Search for the cell housing the specified text and yield its (x, y) center coordinate. 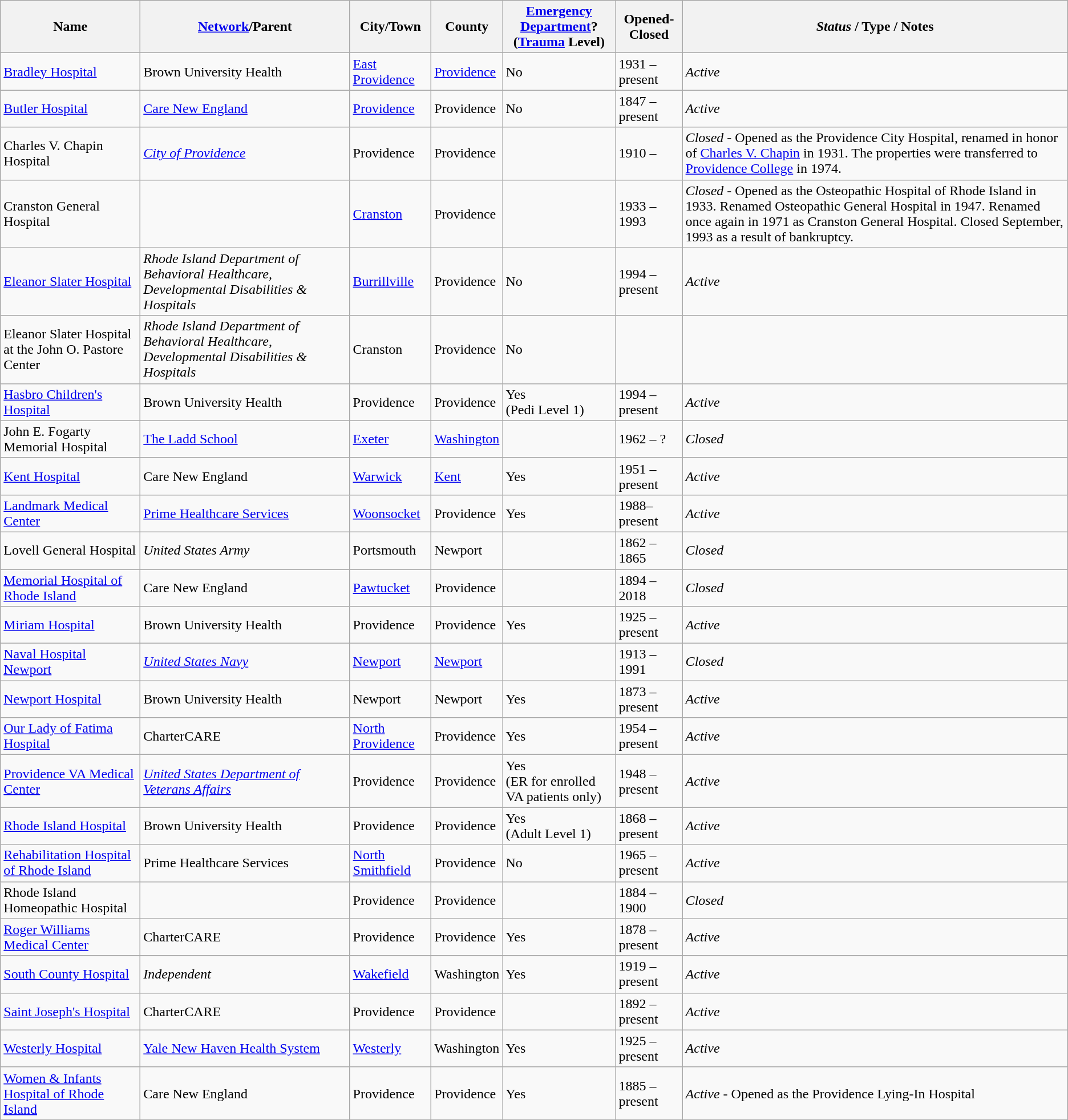
Pawtucket (390, 588)
Memorial Hospital of Rhode Island (71, 588)
Butler Hospital (71, 108)
The Ladd School (245, 439)
South County Hospital (71, 975)
Bradley Hospital (71, 72)
Westerly Hospital (71, 1049)
1965 – present (649, 863)
Eleanor Slater Hospital (71, 282)
Roger Williams Medical Center (71, 937)
Yes(ER for enrolled VA patients only) (559, 781)
Rhode Island Homeopathic Hospital (71, 900)
Lovell General Hospital (71, 550)
Miriam Hospital (71, 625)
1868 – present (649, 826)
1878 – present (649, 937)
Opened-Closed (649, 27)
Charles V. Chapin Hospital (71, 153)
Eleanor Slater Hospital at the John O. Pastore Center (71, 349)
1954 – present (649, 736)
Rehabilitation Hospital of Rhode Island (71, 863)
Cranston General Hospital (71, 213)
North Smithfield (390, 863)
City/Town (390, 27)
Providence VA Medical Center (71, 781)
1885 – present (649, 1093)
1847 – present (649, 108)
Kent (467, 476)
Status / Type / Notes (875, 27)
Wakefield (390, 975)
John E. Fogarty Memorial Hospital (71, 439)
1873 – present (649, 700)
1892 – present (649, 1011)
Landmark Medical Center (71, 513)
United States Army (245, 550)
Women & Infants Hospital of Rhode Island (71, 1093)
Emergency Department?(Trauma Level) (559, 27)
Kent Hospital (71, 476)
1913 – 1991 (649, 662)
Yes(Pedi Level 1) (559, 402)
1910 – (649, 153)
Saint Joseph's Hospital (71, 1011)
Exeter (390, 439)
North Providence (390, 736)
City of Providence (245, 153)
1919 – present (649, 975)
County (467, 27)
Independent (245, 975)
1962 – ? (649, 439)
1894 – 2018 (649, 588)
Yes(Adult Level 1) (559, 826)
1948 – present (649, 781)
1862 – 1865 (649, 550)
1951 – present (649, 476)
Our Lady of Fatima Hospital (71, 736)
Newport Hospital (71, 700)
Westerly (390, 1049)
1931 – present (649, 72)
Name (71, 27)
Naval Hospital Newport (71, 662)
Woonsocket (390, 513)
Network/Parent (245, 27)
1988–present (649, 513)
Portsmouth (390, 550)
East Providence (390, 72)
Burrillville (390, 282)
Rhode Island Hospital (71, 826)
Warwick (390, 476)
1933 – 1993 (649, 213)
Active - Opened as the Providence Lying-In Hospital (875, 1093)
United States Department of Veterans Affairs (245, 781)
1884 – 1900 (649, 900)
United States Navy (245, 662)
Yale New Haven Health System (245, 1049)
Hasbro Children's Hospital (71, 402)
